Extract the (x, y) coordinate from the center of the cell holding the provided text.  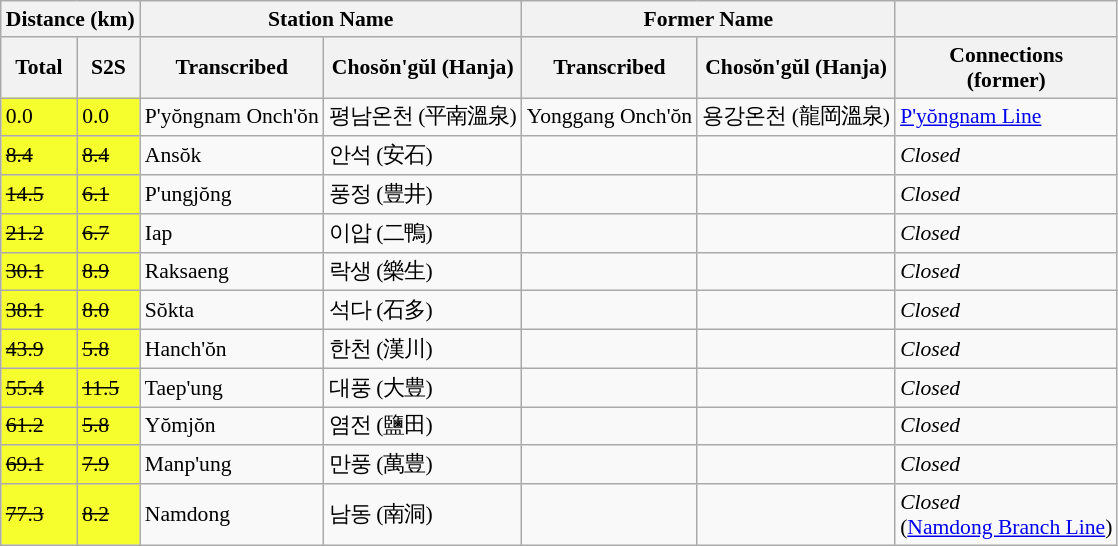
Distance (km) (70, 19)
43.9 (39, 350)
6.1 (108, 194)
Namdong (232, 514)
7.9 (108, 466)
30.1 (39, 272)
Connections(former) (1006, 68)
8.2 (108, 514)
38.1 (39, 310)
P'yŏngnam Onch'ŏn (232, 118)
Station Name (331, 19)
55.4 (39, 388)
Raksaeng (232, 272)
P'yŏngnam Line (1006, 118)
Manp'ung (232, 466)
한천 (漢川) (423, 350)
대풍 (大豊) (423, 388)
S2S (108, 68)
남동 (南洞) (423, 514)
11.5 (108, 388)
만풍 (萬豊) (423, 466)
염전 (鹽田) (423, 426)
69.1 (39, 466)
14.5 (39, 194)
석다 (石多) (423, 310)
Ansŏk (232, 156)
Hanch'ŏn (232, 350)
안석 (安石) (423, 156)
8.0 (108, 310)
Total (39, 68)
Closed(Namdong Branch Line) (1006, 514)
77.3 (39, 514)
Iap (232, 234)
용강온천 (龍岡溫泉) (796, 118)
락생 (樂生) (423, 272)
Former Name (708, 19)
풍정 (豊井) (423, 194)
평남온천 (平南溫泉) (423, 118)
Sŏkta (232, 310)
6.7 (108, 234)
61.2 (39, 426)
이압 (二鴨) (423, 234)
8.9 (108, 272)
Taep'ung (232, 388)
Yonggang Onch'ŏn (610, 118)
21.2 (39, 234)
Yŏmjŏn (232, 426)
P'ungjŏng (232, 194)
